Identify which cell holds the provided text, then report its [x, y] central coordinate. 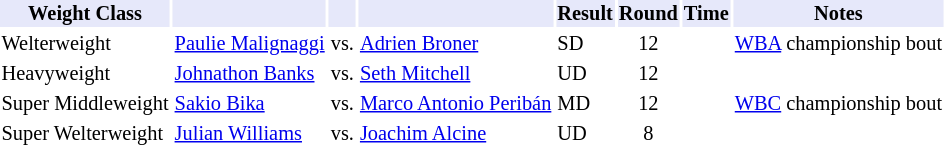
Sakio Bika [250, 104]
WBA championship bout [838, 44]
Johnathon Banks [250, 74]
Seth Mitchell [455, 74]
Super Middleweight [85, 104]
WBC championship bout [838, 104]
Paulie Malignaggi [250, 44]
Welterweight [85, 44]
SD [586, 44]
Adrien Broner [455, 44]
Round [648, 14]
UD [586, 74]
Weight Class [85, 14]
Notes [838, 14]
MD [586, 104]
Result [586, 14]
Heavyweight [85, 74]
Marco Antonio Peribán [455, 104]
Time [706, 14]
